Detect which cell encompasses the target text, then output its (X, Y) center coordinate. 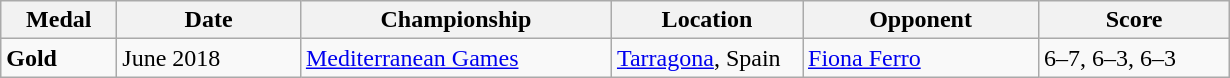
Opponent (920, 20)
June 2018 (209, 58)
Score (1134, 20)
Mediterranean Games (456, 58)
6–7, 6–3, 6–3 (1134, 58)
Location (706, 20)
Fiona Ferro (920, 58)
Medal (59, 20)
Gold (59, 58)
Date (209, 20)
Tarragona, Spain (706, 58)
Championship (456, 20)
